From the cell containing the given text, extract its center point as (X, Y) coordinate. 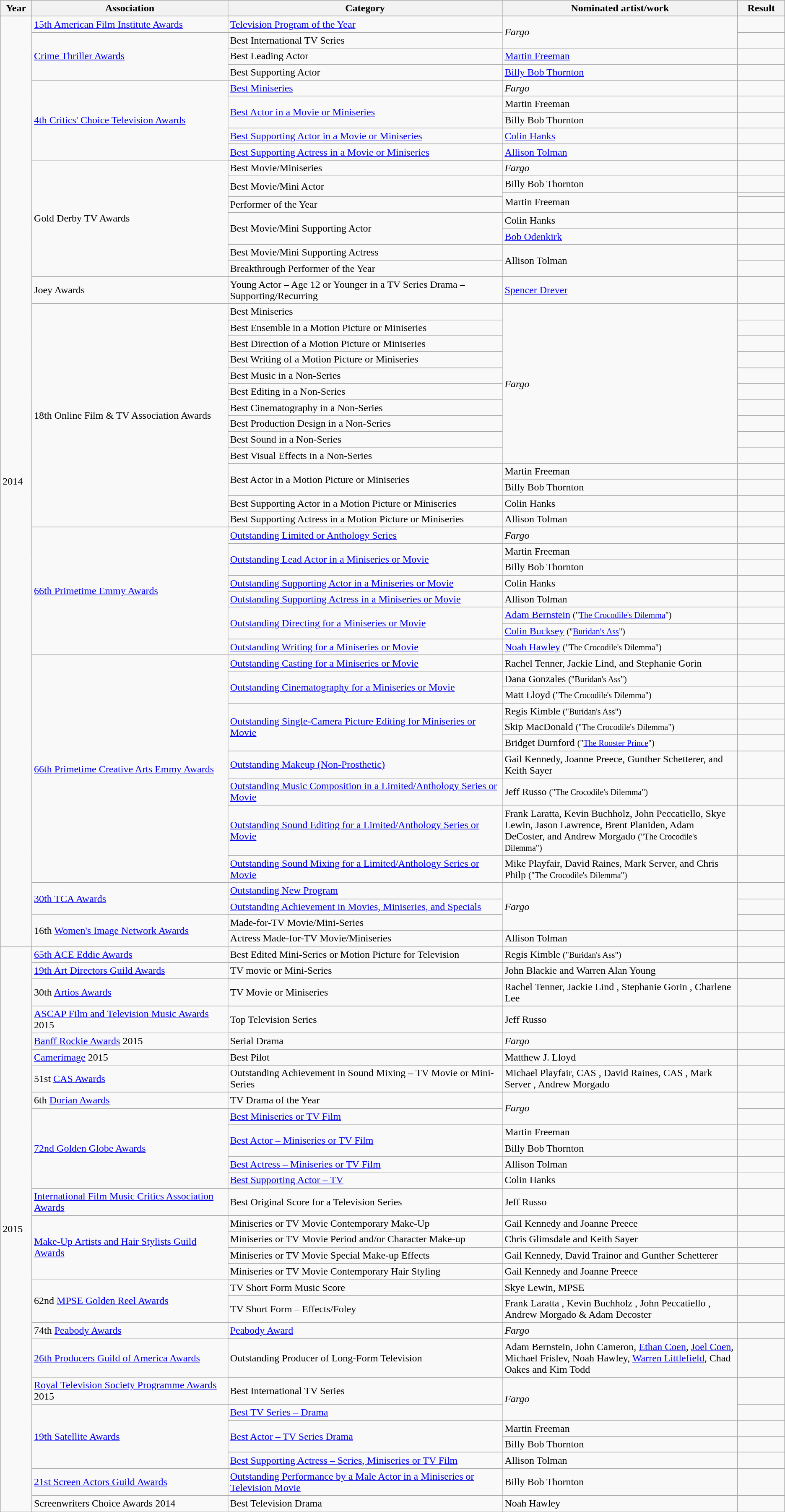
66th Primetime Creative Arts Emmy Awards (130, 769)
Outstanding Achievement in Movies, Miniseries, and Specials (365, 907)
Matt Lloyd ("The Crocodile's Dilemma") (620, 695)
Jeff Russo ("The Crocodile's Dilemma") (620, 792)
TV Movie or Miniseries (365, 992)
Gail Kennedy, David Trainor and Gunther Schetterer (620, 1255)
Best Movie/Mini Supporting Actor (365, 229)
Outstanding Cinematography for a Miniseries or Movie (365, 687)
Crime Thriller Awards (130, 56)
72nd Golden Globe Awards (130, 1148)
62nd MPSE Golden Reel Awards (130, 1301)
Best Visual Effects in a Non-Series (365, 455)
Skye Lewin, MPSE (620, 1287)
2015 (16, 1229)
Rachel Tenner, Jackie Lind, and Stephanie Gorin (620, 663)
Made-for-TV Movie/Mini-Series (365, 923)
TV Drama of the Year (365, 1100)
Best Sound in a Non-Series (365, 439)
Outstanding Producer of Long-Form Television (365, 1358)
Best Supporting Actor – TV (365, 1180)
2014 (16, 482)
Joey Awards (130, 290)
Best Actor in a Motion Picture or Miniseries (365, 480)
Miniseries or TV Movie Contemporary Hair Styling (365, 1271)
Banff Rockie Awards 2015 (130, 1041)
Michael Playfair, CAS , David Raines, CAS , Mark Server , Andrew Morgado (620, 1079)
Outstanding Sound Mixing for a Limited/Anthology Series or Movie (365, 869)
Best Supporting Actress in a Movie or Miniseries (365, 152)
Miniseries or TV Movie Special Make-up Effects (365, 1255)
ASCAP Film and Television Music Awards 2015 (130, 1019)
Outstanding Directing for a Miniseries or Movie (365, 623)
Best Original Score for a Television Series (365, 1202)
Miniseries or TV Movie Period and/or Character Make-up (365, 1239)
Rachel Tenner, Jackie Lind , Stephanie Gorin , Charlene Lee (620, 992)
Actress Made-for-TV Movie/Miniseries (365, 938)
Best Music in a Non-Series (365, 375)
Outstanding Supporting Actress in a Miniseries or Movie (365, 599)
TV movie or Mini-Series (365, 970)
Best Actor in a Movie or Miniseries (365, 112)
Best Pilot (365, 1057)
Bridget Durnford ("The Rooster Prince") (620, 743)
Best Television Drama (365, 1504)
Gold Derby TV Awards (130, 218)
Spencer Drever (620, 290)
Best Supporting Actor (365, 72)
Category (365, 8)
Best Miniseries or TV Film (365, 1116)
Best Edited Mini-Series or Motion Picture for Television (365, 954)
Best Direction of a Motion Picture or Miniseries (365, 344)
Colin Bucksey ("Buridan's Ass") (620, 631)
Screenwriters Choice Awards 2014 (130, 1504)
Make-Up Artists and Hair Stylists Guild Awards (130, 1247)
Outstanding Casting for a Miniseries or Movie (365, 663)
Outstanding Achievement in Sound Mixing – TV Movie or Mini-Series (365, 1079)
Young Actor – Age 12 or Younger in a TV Series Drama – Supporting/Recurring (365, 290)
Royal Television Society Programme Awards 2015 (130, 1391)
30th TCA Awards (130, 899)
Outstanding Writing for a Miniseries or Movie (365, 647)
Miniseries or TV Movie Contemporary Make-Up (365, 1223)
66th Primetime Emmy Awards (130, 591)
Adam Bernstein, John Cameron, Ethan Coen, Joel Coen, Michael Frislev, Noah Hawley, Warren Littlefield, Chad Oakes and Kim Todd (620, 1358)
TV Short Form Music Score (365, 1287)
Chris Glimsdale and Keith Sayer (620, 1239)
Result (761, 8)
Camerimage 2015 (130, 1057)
Best Movie/Mini Actor (365, 186)
Best Ensemble in a Motion Picture or Miniseries (365, 328)
Gail Kennedy, Joanne Preece, Gunther Schetterer, and Keith Sayer (620, 764)
Best Supporting Actor in a Movie or Miniseries (365, 136)
Best Supporting Actress in a Motion Picture or Miniseries (365, 519)
19th Art Directors Guild Awards (130, 970)
Breakthrough Performer of the Year (365, 269)
Noah Hawley (620, 1504)
74th Peabody Awards (130, 1330)
Nominated artist/work (620, 8)
Best Editing in a Non-Series (365, 391)
21st Screen Actors Guild Awards (130, 1482)
Best Actress – Miniseries or TV Film (365, 1164)
51st CAS Awards (130, 1079)
Television Program of the Year (365, 24)
65th ACE Eddie Awards (130, 954)
Outstanding New Program (365, 891)
Best Movie/Mini Supporting Actress (365, 253)
Outstanding Makeup (Non-Prosthetic) (365, 764)
26th Producers Guild of America Awards (130, 1358)
Best Leading Actor (365, 56)
Skip MacDonald ("The Crocodile's Dilemma") (620, 727)
Top Television Series (365, 1019)
4th Critics' Choice Television Awards (130, 120)
Best Actor – Miniseries or TV Film (365, 1140)
Noah Hawley ("The Crocodile's Dilemma") (620, 647)
Performer of the Year (365, 205)
6th Dorian Awards (130, 1100)
Outstanding Supporting Actor in a Miniseries or Movie (365, 583)
Best Supporting Actress – Series, Miniseries or TV Film (365, 1460)
Matthew J. Lloyd (620, 1057)
18th Online Film & TV Association Awards (130, 415)
Outstanding Music Composition in a Limited/Anthology Series or Movie (365, 792)
Year (16, 8)
Dana Gonzales ("Buridan's Ass") (620, 679)
Best Production Design in a Non-Series (365, 423)
Outstanding Lead Actor in a Miniseries or Movie (365, 559)
International Film Music Critics Association Awards (130, 1202)
John Blackie and Warren Alan Young (620, 970)
Outstanding Sound Editing for a Limited/Anthology Series or Movie (365, 831)
Best Actor – TV Series Drama (365, 1436)
Serial Drama (365, 1041)
Peabody Award (365, 1330)
Outstanding Performance by a Male Actor in a Miniseries or Television Movie (365, 1482)
Best Supporting Actor in a Motion Picture or Miniseries (365, 503)
Outstanding Limited or Anthology Series (365, 535)
15th American Film Institute Awards (130, 24)
Frank Laratta , Kevin Buchholz , John Peccatiello , Andrew Morgado & Adam Decoster (620, 1309)
Best Movie/Miniseries (365, 168)
Outstanding Single-Camera Picture Editing for Miniseries or Movie (365, 727)
Adam Bernstein ("The Crocodile's Dilemma") (620, 615)
16th Women's Image Network Awards (130, 931)
19th Satellite Awards (130, 1436)
Best Cinematography in a Non-Series (365, 407)
Association (130, 8)
30th Artios Awards (130, 992)
Best Writing of a Motion Picture or Miniseries (365, 360)
Mike Playfair, David Raines, Mark Server, and Chris Philp ("The Crocodile's Dilemma") (620, 869)
Best TV Series – Drama (365, 1413)
Bob Odenkirk (620, 237)
TV Short Form – Effects/Foley (365, 1309)
